Extract the (X, Y) coordinate from the center of the cell holding the provided text.  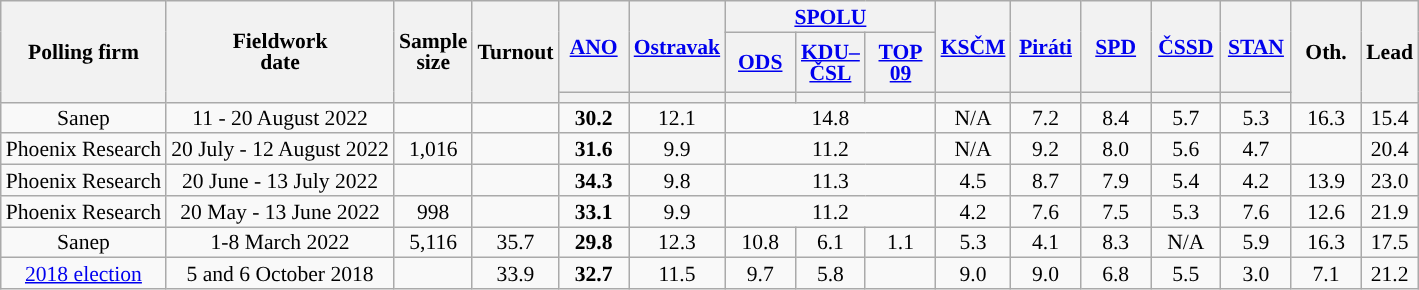
17.5 (1390, 242)
7.2 (1045, 118)
34.3 (594, 180)
2018 election (84, 274)
1.1 (900, 242)
7.1 (1326, 274)
20.4 (1390, 150)
20 June - 13 July 2022 (280, 180)
10.8 (760, 242)
21.9 (1390, 212)
4.1 (1045, 242)
Oth. (1326, 52)
32.7 (594, 274)
Polling firm (84, 52)
23.0 (1390, 180)
9.7 (760, 274)
5.8 (830, 274)
STAN (1256, 46)
5 and 6 October 2018 (280, 274)
12.6 (1326, 212)
Ostravak (677, 46)
ODS (760, 62)
KDU–ČSL (830, 62)
15.4 (1390, 118)
5.5 (1186, 274)
6.8 (1116, 274)
Fieldworkdate (280, 52)
Piráti (1045, 46)
30.2 (594, 118)
31.6 (594, 150)
12.1 (677, 118)
11.5 (677, 274)
5.4 (1186, 180)
12.3 (677, 242)
11 - 20 August 2022 (280, 118)
SPOLU (830, 16)
3.0 (1256, 274)
14.8 (830, 118)
TOP 09 (900, 62)
9.2 (1045, 150)
7.9 (1116, 180)
35.7 (515, 242)
29.8 (594, 242)
Turnout (515, 52)
5,116 (433, 242)
4.5 (974, 180)
8.3 (1116, 242)
1,016 (433, 150)
SPD (1116, 46)
33.9 (515, 274)
8.0 (1116, 150)
4.7 (1256, 150)
998 (433, 212)
20 May - 13 June 2022 (280, 212)
11.3 (830, 180)
Samplesize (433, 52)
5.7 (1186, 118)
Lead (1390, 52)
8.7 (1045, 180)
7.5 (1116, 212)
20 July - 12 August 2022 (280, 150)
5.6 (1186, 150)
1-8 March 2022 (280, 242)
13.9 (1326, 180)
8.4 (1116, 118)
ANO (594, 46)
9.8 (677, 180)
ČSSD (1186, 46)
KSČM (974, 46)
6.1 (830, 242)
33.1 (594, 212)
5.9 (1256, 242)
21.2 (1390, 274)
